For the text-containing cell, return its midpoint in [x, y] coordinate format. 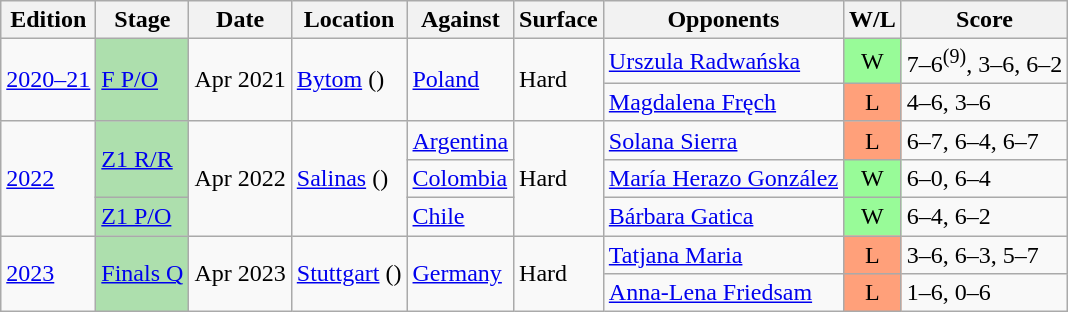
Apr 2022 [240, 178]
Germany [460, 274]
Solana Sierra [723, 140]
2020–21 [48, 80]
2023 [48, 274]
7–6(9), 3–6, 6–2 [984, 62]
Score [984, 20]
Location [349, 20]
2022 [48, 178]
Bytom () [349, 80]
María Herazo González [723, 178]
W/L [873, 20]
Apr 2021 [240, 80]
Anna-Lena Friedsam [723, 293]
Apr 2023 [240, 274]
1–6, 0–6 [984, 293]
6–0, 6–4 [984, 178]
Argentina [460, 140]
Surface [559, 20]
Against [460, 20]
Z1 P/O [142, 217]
6–7, 6–4, 6–7 [984, 140]
Tatjana Maria [723, 255]
Salinas () [349, 178]
4–6, 3–6 [984, 102]
Bárbara Gatica [723, 217]
Colombia [460, 178]
F P/O [142, 80]
Stage [142, 20]
Magdalena Fręch [723, 102]
Date [240, 20]
Urszula Radwańska [723, 62]
Chile [460, 217]
Finals Q [142, 274]
6–4, 6–2 [984, 217]
3–6, 6–3, 5–7 [984, 255]
Opponents [723, 20]
Edition [48, 20]
Poland [460, 80]
Stuttgart () [349, 274]
Z1 R/R [142, 159]
